Detect which cell encompasses the target text, then output its (x, y) center coordinate. 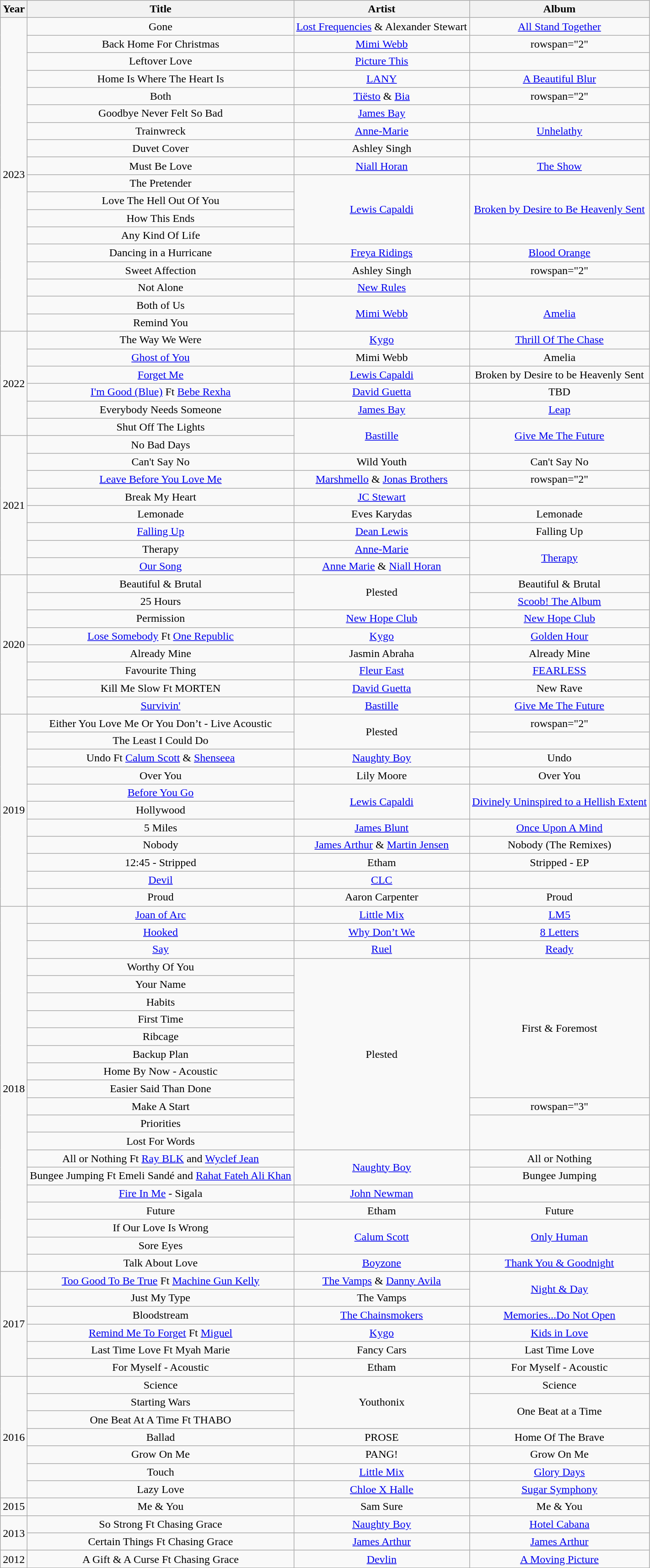
Undo (559, 758)
2016 (14, 1437)
Anne Marie & Niall Horan (381, 566)
Easier Said Than Done (161, 1089)
Broken by Desire to be Heavenly Sent (559, 375)
A Beautiful Blur (559, 79)
Freya Ridings (381, 253)
Artist (381, 9)
Last Time Love (559, 1350)
Fire In Me - Sigala (161, 1193)
2022 (14, 383)
Back Home For Christmas (161, 44)
Stripped - EP (559, 862)
Touch (161, 1472)
Divinely Uninspired to a Hellish Extent (559, 802)
Dean Lewis (381, 532)
Any Kind Of Life (161, 236)
Marshmello & Jonas Brothers (381, 479)
Forget Me (161, 375)
So Strong Ft Chasing Grace (161, 1524)
Too Good To Be True Ft Machine Gun Kelly (161, 1280)
James Arthur & Martin Jensen (381, 845)
Undo Ft Calum Scott & Shenseea (161, 758)
Devil (161, 880)
TBD (559, 392)
Both of Us (161, 305)
Calum Scott (381, 1237)
Talk About Love (161, 1263)
Last Time Love Ft Myah Marie (161, 1350)
I'm Good (Blue) Ft Bebe Rexha (161, 392)
Sweet Affection (161, 270)
Remind Me To Forget Ft Miguel (161, 1333)
2018 (14, 1089)
Aaron Carpenter (381, 897)
Leftover Love (161, 61)
Break My Heart (161, 496)
Ribcage (161, 1036)
Ballad (161, 1437)
Picture This (381, 61)
Home Of The Brave (559, 1437)
Must Be Love (161, 166)
New Rave (559, 688)
John Newman (381, 1193)
Youthonix (381, 1402)
2021 (14, 505)
Your Name (161, 984)
Why Don’t We (381, 932)
12:45 - Stripped (161, 862)
Permission (161, 619)
Nobody (161, 845)
The Least I Could Do (161, 740)
Once Upon A Mind (559, 828)
Priorities (161, 1124)
All Stand Together (559, 27)
Gone (161, 27)
Hotel Cabana (559, 1524)
Golden Hour (559, 636)
Say (161, 949)
First & Foremost (559, 1028)
Favourite Thing (161, 671)
One Beat at a Time (559, 1411)
Year (14, 9)
Certain Things Ft Chasing Grace (161, 1541)
Home By Now - Acoustic (161, 1072)
If Our Love Is Wrong (161, 1228)
Thank You & Goodnight (559, 1263)
2019 (14, 810)
Leap (559, 410)
Kill Me Slow Ft MORTEN (161, 688)
Boyzone (381, 1263)
Survivin' (161, 706)
Chloe X Halle (381, 1489)
Niall Horan (381, 166)
Sugar Symphony (559, 1489)
Habits (161, 1002)
A Gift & A Curse Ft Chasing Grace (161, 1559)
Title (161, 9)
Home Is Where The Heart Is (161, 79)
LM5 (559, 915)
Lost Frequencies & Alexander Stewart (381, 27)
First Time (161, 1019)
2013 (14, 1533)
Sam Sure (381, 1507)
Album (559, 9)
Just My Type (161, 1298)
Thrill Of The Chase (559, 340)
Kids in Love (559, 1333)
Both (161, 96)
Ghost of You (161, 357)
25 Hours (161, 601)
Hollywood (161, 810)
LANY (381, 79)
New Rules (381, 288)
Love The Hell Out Of You (161, 200)
Our Song (161, 566)
Everybody Needs Someone (161, 410)
The Pretender (161, 183)
Unhelathy (559, 131)
All or Nothing (559, 1158)
2012 (14, 1559)
Bungee Jumping (559, 1176)
Remind You (161, 323)
James Blunt (381, 828)
Either You Love Me Or You Don’t - Live Acoustic (161, 723)
Nobody (The Remixes) (559, 845)
The Way We Were (161, 340)
The Chainsmokers (381, 1315)
Eves Karydas (381, 514)
Memories...Do Not Open (559, 1315)
Shut Off The Lights (161, 427)
All or Nothing Ft Ray BLK and Wyclef Jean (161, 1158)
The Show (559, 166)
Duvet Cover (161, 148)
Bloodstream (161, 1315)
FEARLESS (559, 671)
Make A Start (161, 1106)
Hooked (161, 932)
PROSE (381, 1437)
2020 (14, 645)
Before You Go (161, 793)
Starting Wars (161, 1402)
One Beat At A Time Ft THABO (161, 1420)
2023 (14, 175)
rowspan="3" (559, 1106)
No Bad Days (161, 444)
Broken by Desire to Be Heavenly Sent (559, 209)
8 Letters (559, 932)
Leave Before You Love Me (161, 479)
Lazy Love (161, 1489)
A Moving Picture (559, 1559)
2017 (14, 1324)
Jasmin Abraha (381, 653)
Lose Somebody Ft One Republic (161, 636)
Sore Eyes (161, 1245)
Not Alone (161, 288)
Wild Youth (381, 462)
Tiësto & Bia (381, 96)
5 Miles (161, 828)
How This Ends (161, 218)
Ready (559, 949)
Fancy Cars (381, 1350)
Trainwreck (161, 131)
Joan of Arc (161, 915)
Lost For Words (161, 1141)
Scoob! The Album (559, 601)
2015 (14, 1507)
Goodbye Never Felt So Bad (161, 113)
Glory Days (559, 1472)
Blood Orange (559, 253)
JC Stewart (381, 496)
Lily Moore (381, 776)
The Vamps (381, 1298)
Backup Plan (161, 1054)
Devlin (381, 1559)
CLC (381, 880)
Bungee Jumping Ft Emeli Sandé and Rahat Fateh Ali Khan (161, 1176)
The Vamps & Danny Avila (381, 1280)
Night & Day (559, 1289)
Dancing in a Hurricane (161, 253)
Ruel (381, 949)
Worthy Of You (161, 967)
Fleur East (381, 671)
Only Human (559, 1237)
PANG! (381, 1455)
